Detect which cell encompasses the target text, then output its (X, Y) center coordinate. 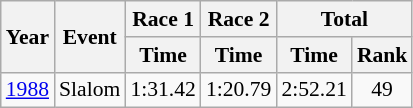
Rank (382, 55)
Slalom (90, 90)
1:31.42 (162, 90)
49 (382, 90)
Event (90, 36)
2:52.21 (314, 90)
Total (344, 19)
Race 1 (162, 19)
1:20.79 (238, 90)
Race 2 (238, 19)
Year (28, 36)
1988 (28, 90)
